Return the (x, y) coordinate for the center point of the cell that contains the specified text.  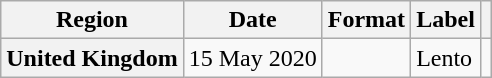
Region (92, 20)
Label (446, 20)
Date (252, 20)
15 May 2020 (252, 58)
Lento (446, 58)
Format (366, 20)
United Kingdom (92, 58)
